Detect which cell encompasses the target text, then output its (x, y) center coordinate. 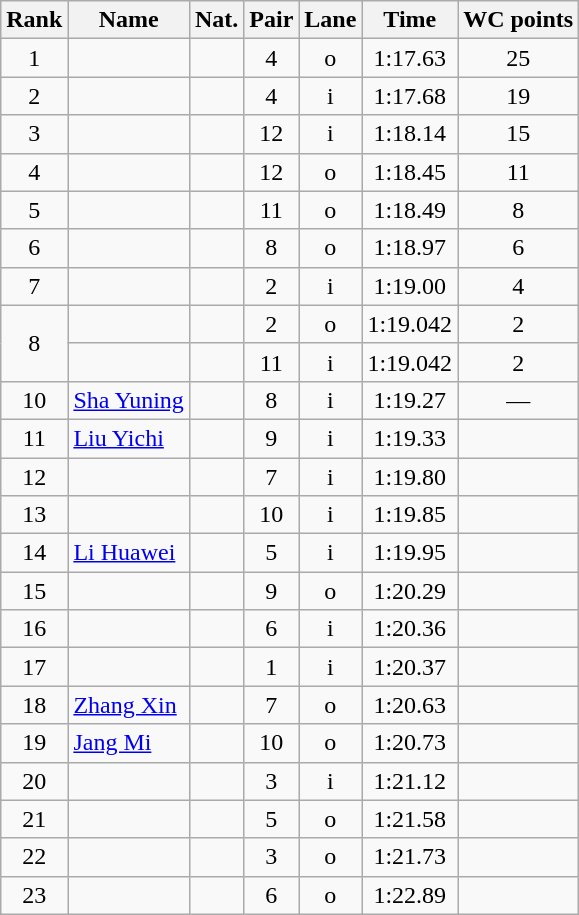
22 (34, 857)
1:20.36 (410, 629)
1:19.80 (410, 477)
1:18.49 (410, 210)
14 (34, 553)
1:20.73 (410, 743)
20 (34, 781)
Pair (272, 20)
1:17.68 (410, 96)
WC points (518, 20)
1:20.63 (410, 705)
18 (34, 705)
1:19.00 (410, 286)
Time (410, 20)
1:20.29 (410, 591)
1:22.89 (410, 895)
— (518, 400)
1:17.63 (410, 58)
1:19.33 (410, 438)
21 (34, 819)
1:20.37 (410, 667)
1:21.58 (410, 819)
Name (129, 20)
1:19.27 (410, 400)
Zhang Xin (129, 705)
Lane (330, 20)
23 (34, 895)
Li Huawei (129, 553)
17 (34, 667)
13 (34, 515)
Jang Mi (129, 743)
1:19.95 (410, 553)
1:19.85 (410, 515)
Liu Yichi (129, 438)
Sha Yuning (129, 400)
Nat. (216, 20)
1:18.14 (410, 134)
Rank (34, 20)
25 (518, 58)
1:18.97 (410, 248)
1:21.73 (410, 857)
1:21.12 (410, 781)
16 (34, 629)
1:18.45 (410, 172)
